For the text-containing cell, return its midpoint in [X, Y] coordinate format. 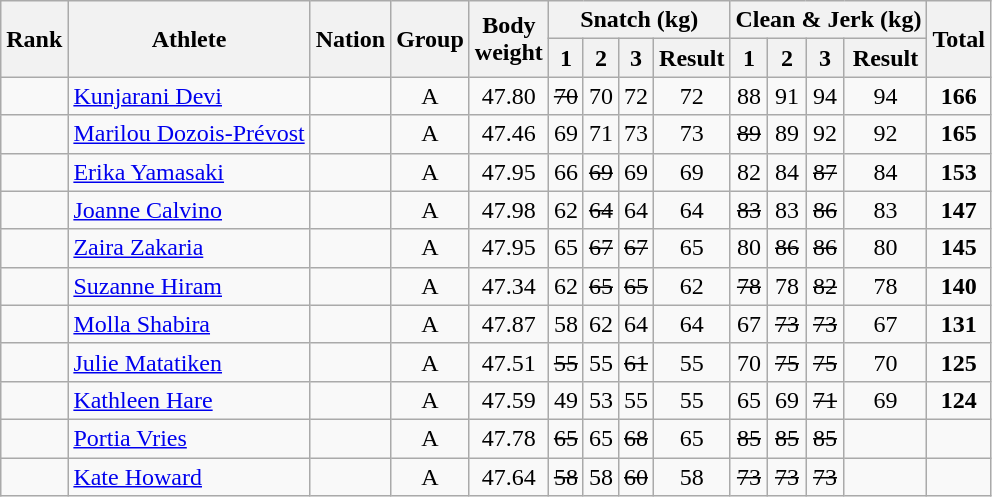
68 [636, 438]
Portia Vries [189, 438]
Suzanne Hiram [189, 286]
53 [600, 400]
47.46 [508, 134]
Kathleen Hare [189, 400]
60 [636, 477]
Rank [34, 39]
Clean & Jerk (kg) [828, 20]
Marilou Dozois-Prévost [189, 134]
47.98 [508, 210]
165 [959, 134]
91 [787, 96]
Julie Matatiken [189, 362]
Athlete [189, 39]
124 [959, 400]
47.51 [508, 362]
166 [959, 96]
153 [959, 172]
47.87 [508, 324]
66 [566, 172]
47.80 [508, 96]
Kunjarani Devi [189, 96]
147 [959, 210]
Joanne Calvino [189, 210]
Bodyweight [508, 39]
47.78 [508, 438]
Group [430, 39]
47.64 [508, 477]
Molla Shabira [189, 324]
Nation [350, 39]
47.59 [508, 400]
131 [959, 324]
Zaira Zakaria [189, 248]
47.34 [508, 286]
Erika Yamasaki [189, 172]
49 [566, 400]
Total [959, 39]
145 [959, 248]
140 [959, 286]
61 [636, 362]
Snatch (kg) [639, 20]
125 [959, 362]
87 [825, 172]
88 [749, 96]
Kate Howard [189, 477]
